Extract the [x, y] coordinate from the center of the cell holding the provided text.  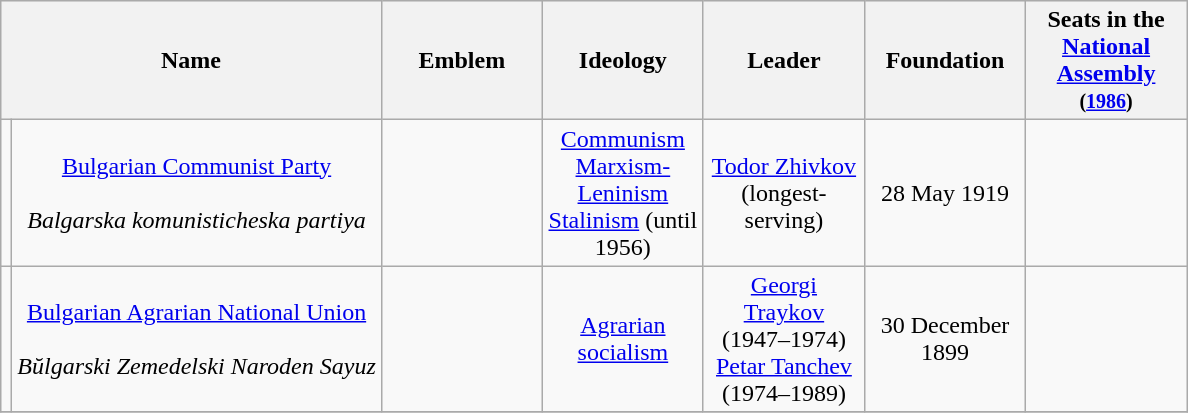
Emblem [462, 60]
Communism Marxism-Leninism Stalinism (until 1956) [622, 193]
Foundation [944, 60]
30 December 1899 [944, 339]
Ideology [622, 60]
Bulgarian Agrarian National UnionBŭlgarski Zemedelski Naroden Sayuz [196, 339]
28 May 1919 [944, 193]
Georgi Traykov (1947–1974) Petar Tanchev (1974–1989) [784, 339]
Leader [784, 60]
Bulgarian Communist PartyBalgarska komunisticheska partiya [196, 193]
Name [192, 60]
Agrarian socialism [622, 339]
Todor Zhivkov (longest-serving) [784, 193]
Seats in the National Assembly (1986) [1106, 60]
